Capture the cell that displays the provided text and extract its [X, Y] central coordinate. 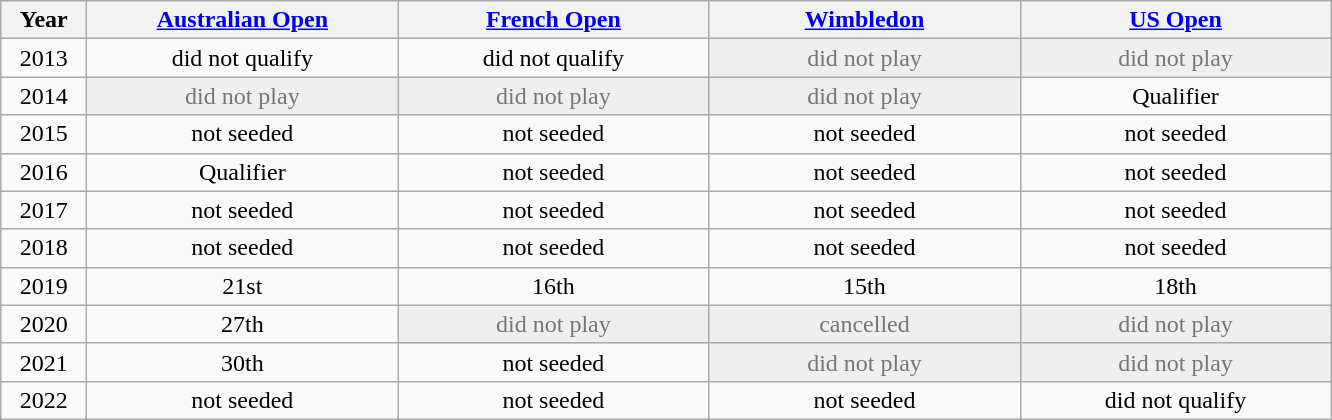
2014 [44, 96]
2013 [44, 58]
Australian Open [242, 20]
15th [864, 286]
2018 [44, 248]
2019 [44, 286]
2021 [44, 362]
21st [242, 286]
16th [554, 286]
2017 [44, 210]
Wimbledon [864, 20]
2016 [44, 172]
Year [44, 20]
18th [1176, 286]
2020 [44, 324]
2015 [44, 134]
US Open [1176, 20]
27th [242, 324]
French Open [554, 20]
2022 [44, 400]
30th [242, 362]
cancelled [864, 324]
